Provide the (x, y) coordinate of the cell's center where the given text is located.  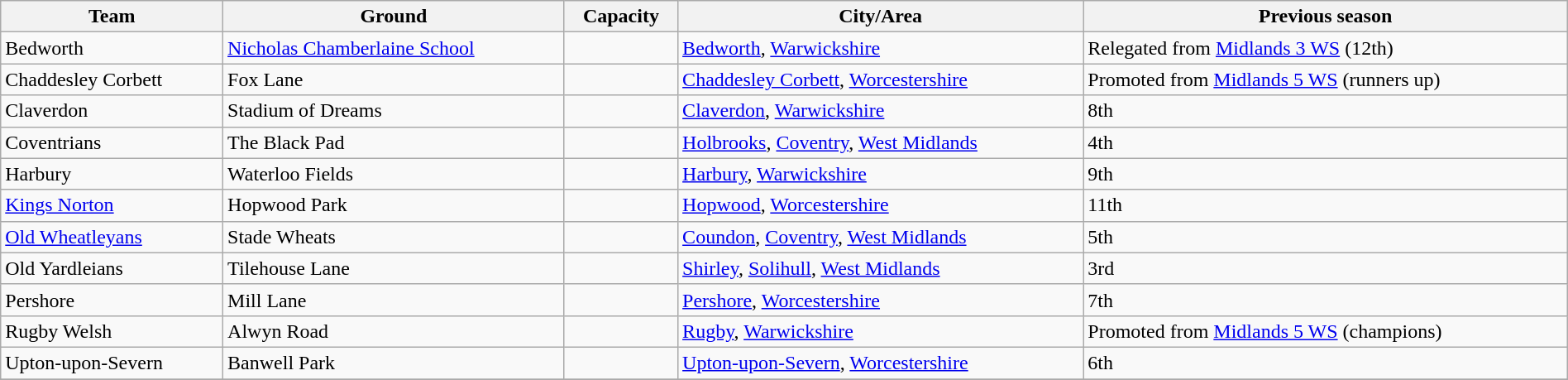
Promoted from Midlands 5 WS (champions) (1325, 331)
Banwell Park (394, 363)
Chaddesley Corbett, Worcestershire (881, 79)
Old Wheatleyans (112, 237)
Ground (394, 17)
Bedworth, Warwickshire (881, 48)
Old Yardleians (112, 268)
Promoted from Midlands 5 WS (runners up) (1325, 79)
Harbury (112, 174)
Pershore, Worcestershire (881, 300)
9th (1325, 174)
Stadium of Dreams (394, 111)
Capacity (620, 17)
Rugby Welsh (112, 331)
Stade Wheats (394, 237)
Fox Lane (394, 79)
Shirley, Solihull, West Midlands (881, 268)
6th (1325, 363)
Holbrooks, Coventry, West Midlands (881, 142)
Nicholas Chamberlaine School (394, 48)
Upton-upon-Severn, Worcestershire (881, 363)
Alwyn Road (394, 331)
The Black Pad (394, 142)
Hopwood Park (394, 205)
7th (1325, 300)
Claverdon, Warwickshire (881, 111)
5th (1325, 237)
Upton-upon-Severn (112, 363)
Relegated from Midlands 3 WS (12th) (1325, 48)
11th (1325, 205)
Tilehouse Lane (394, 268)
City/Area (881, 17)
Kings Norton (112, 205)
Team (112, 17)
Chaddesley Corbett (112, 79)
Previous season (1325, 17)
Mill Lane (394, 300)
8th (1325, 111)
Coventrians (112, 142)
Bedworth (112, 48)
Hopwood, Worcestershire (881, 205)
Harbury, Warwickshire (881, 174)
Claverdon (112, 111)
Pershore (112, 300)
Rugby, Warwickshire (881, 331)
Waterloo Fields (394, 174)
Coundon, Coventry, West Midlands (881, 237)
3rd (1325, 268)
4th (1325, 142)
